Locate the cell with the specified text and output its (X, Y) center coordinate. 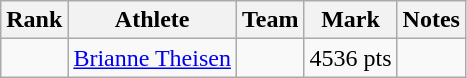
Notes (431, 20)
Athlete (152, 20)
Brianne Theisen (152, 58)
Mark (350, 20)
4536 pts (350, 58)
Team (270, 20)
Rank (34, 20)
